Search for the cell housing the specified text and yield its [X, Y] center coordinate. 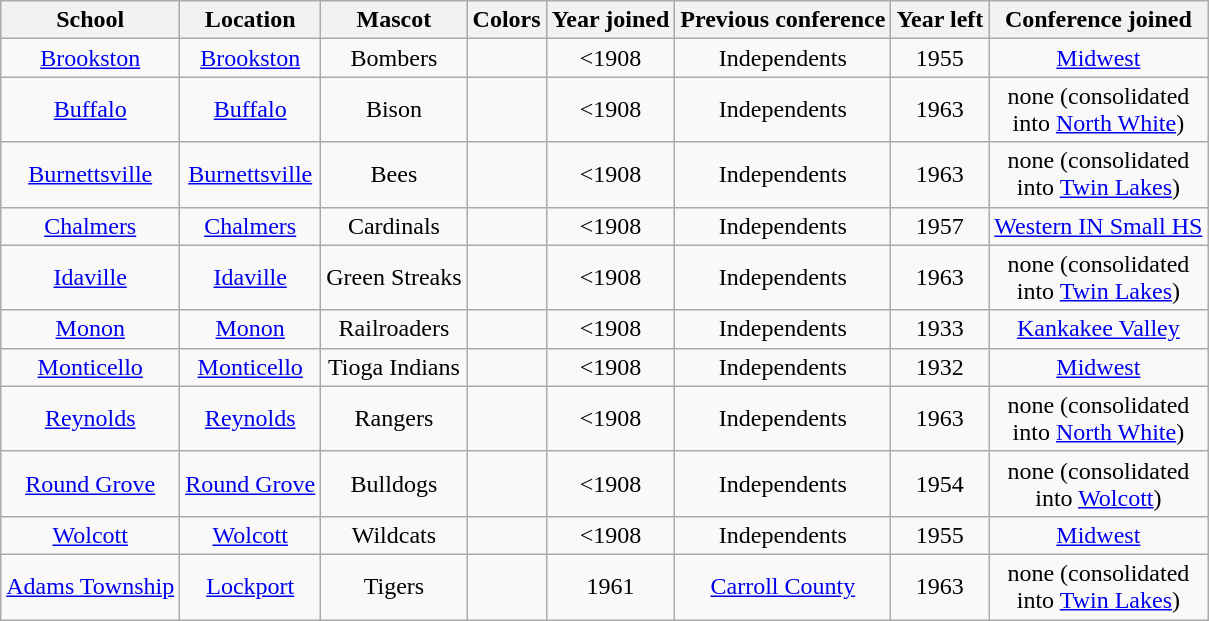
Cardinals [394, 226]
Adams Township [90, 586]
Year left [940, 20]
1932 [940, 367]
Green Streaks [394, 278]
School [90, 20]
Bulldogs [394, 484]
Tigers [394, 586]
none (consolidatedinto Wolcott) [1098, 484]
1957 [940, 226]
Location [250, 20]
Previous conference [783, 20]
1954 [940, 484]
Mascot [394, 20]
Bison [394, 110]
Railroaders [394, 329]
Colors [506, 20]
Western IN Small HS [1098, 226]
Carroll County [783, 586]
Lockport [250, 586]
Wildcats [394, 535]
Bees [394, 174]
Conference joined [1098, 20]
Tioga Indians [394, 367]
Rangers [394, 418]
Year joined [610, 20]
1933 [940, 329]
Kankakee Valley [1098, 329]
1961 [610, 586]
Bombers [394, 58]
